Capture the cell that displays the provided text and extract its (x, y) central coordinate. 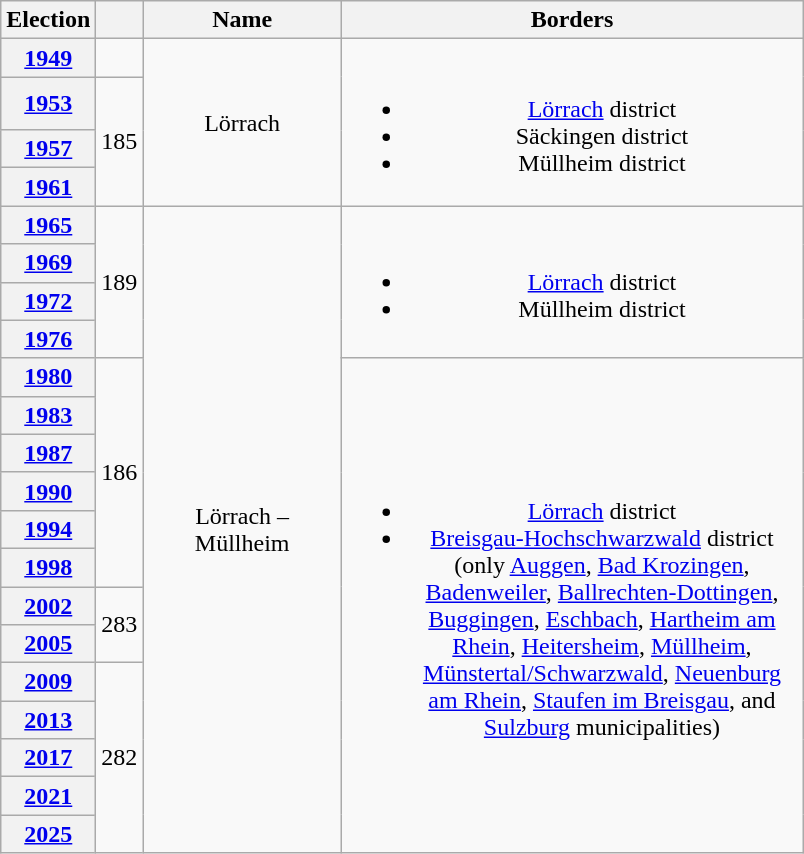
2025 (48, 834)
186 (120, 472)
Lörrach districtSäckingen districtMüllheim district (572, 122)
Lörrach – Müllheim (242, 530)
Election (48, 20)
1965 (48, 225)
282 (120, 758)
2013 (48, 720)
1987 (48, 453)
2005 (48, 644)
1957 (48, 149)
283 (120, 624)
1961 (48, 187)
Name (242, 20)
Borders (572, 20)
1969 (48, 263)
2009 (48, 682)
1976 (48, 339)
Lörrach districtMüllheim district (572, 282)
189 (120, 282)
Lörrach (242, 122)
1980 (48, 377)
1994 (48, 529)
2002 (48, 605)
2021 (48, 796)
185 (120, 142)
1949 (48, 58)
1972 (48, 301)
2017 (48, 758)
1953 (48, 104)
1990 (48, 491)
1983 (48, 415)
1998 (48, 567)
